Scan for the cell matching the given text and deliver its (x, y) coordinate at center. 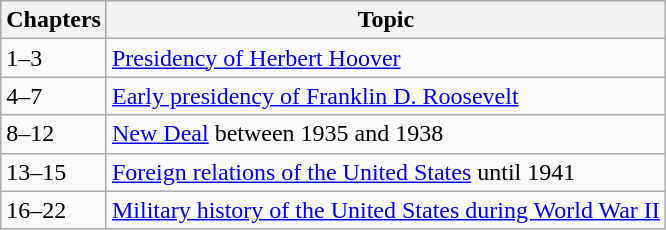
Chapters (54, 20)
Presidency of Herbert Hoover (386, 58)
Early presidency of Franklin D. Roosevelt (386, 96)
4–7 (54, 96)
8–12 (54, 134)
Topic (386, 20)
13–15 (54, 172)
16–22 (54, 210)
Foreign relations of the United States until 1941 (386, 172)
1–3 (54, 58)
Military history of the United States during World War II (386, 210)
New Deal between 1935 and 1938 (386, 134)
